Find where the given text appears and provide that cell's center as (X, Y) coordinate. 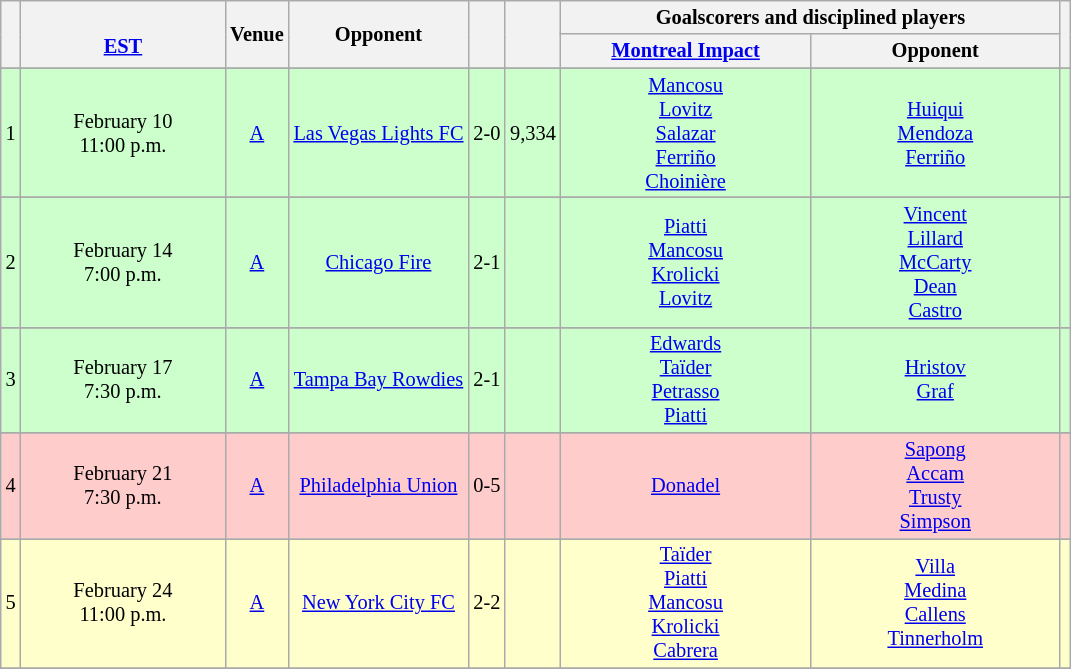
5 (11, 603)
0-5 (486, 486)
3 (11, 380)
1 (11, 133)
Philadelphia Union (379, 486)
February 1011:00 p.m. (124, 133)
Edwards Taïder Petrasso Piatti (686, 380)
Goalscorers and disciplined players (810, 17)
4 (11, 486)
Chicago Fire (379, 262)
Hristov Graf (935, 380)
February 217:30 p.m. (124, 486)
Mancosu Lovitz Salazar Ferriño Choinière (686, 133)
Las Vegas Lights FC (379, 133)
February 177:30 p.m. (124, 380)
Venue (256, 34)
Taïder Piatti Mancosu Krolicki Cabrera (686, 603)
February 2411:00 p.m. (124, 603)
Montreal Impact (686, 51)
New York City FC (379, 603)
Piatti Mancosu Krolicki Lovitz (686, 262)
Huiqui Mendoza Ferriño (935, 133)
9,334 (533, 133)
2-0 (486, 133)
Tampa Bay Rowdies (379, 380)
Sapong Accam Trusty Simpson (935, 486)
Donadel (686, 486)
Vincent Lillard McCarty Dean Castro (935, 262)
February 147:00 p.m. (124, 262)
Villa Medina Callens Tinnerholm (935, 603)
2-2 (486, 603)
EST (124, 34)
2 (11, 262)
